Return the (X, Y) coordinate for the center point of the cell that contains the specified text.  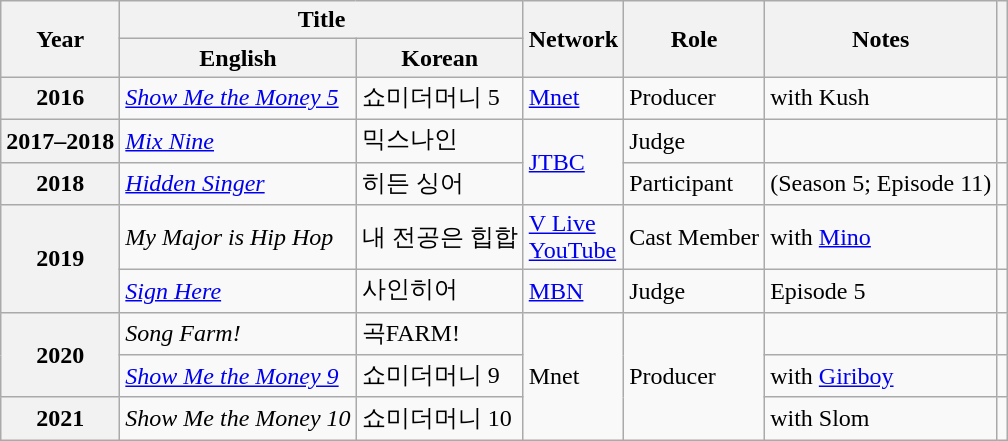
Role (694, 39)
Show Me the Money 9 (238, 376)
with Giriboy (881, 376)
English (238, 58)
2016 (60, 98)
Network (573, 39)
Title (322, 20)
사인히어 (440, 292)
쇼미더머니 9 (440, 376)
Hidden Singer (238, 184)
Notes (881, 39)
with Slom (881, 418)
with Mino (881, 238)
Mix Nine (238, 140)
Song Farm! (238, 334)
Year (60, 39)
Sign Here (238, 292)
MBN (573, 292)
2019 (60, 259)
쇼미더머니 5 (440, 98)
Episode 5 (881, 292)
히든 싱어 (440, 184)
My Major is Hip Hop (238, 238)
곡FARM! (440, 334)
Show Me the Money 5 (238, 98)
Show Me the Money 10 (238, 418)
믹스나인 (440, 140)
(Season 5; Episode 11) (881, 184)
with Kush (881, 98)
쇼미더머니 10 (440, 418)
2021 (60, 418)
2017–2018 (60, 140)
V LiveYouTube (573, 238)
2020 (60, 354)
Korean (440, 58)
JTBC (573, 162)
Cast Member (694, 238)
내 전공은 힙합 (440, 238)
2018 (60, 184)
Participant (694, 184)
